Return [x, y] of the center of cell containing provided text 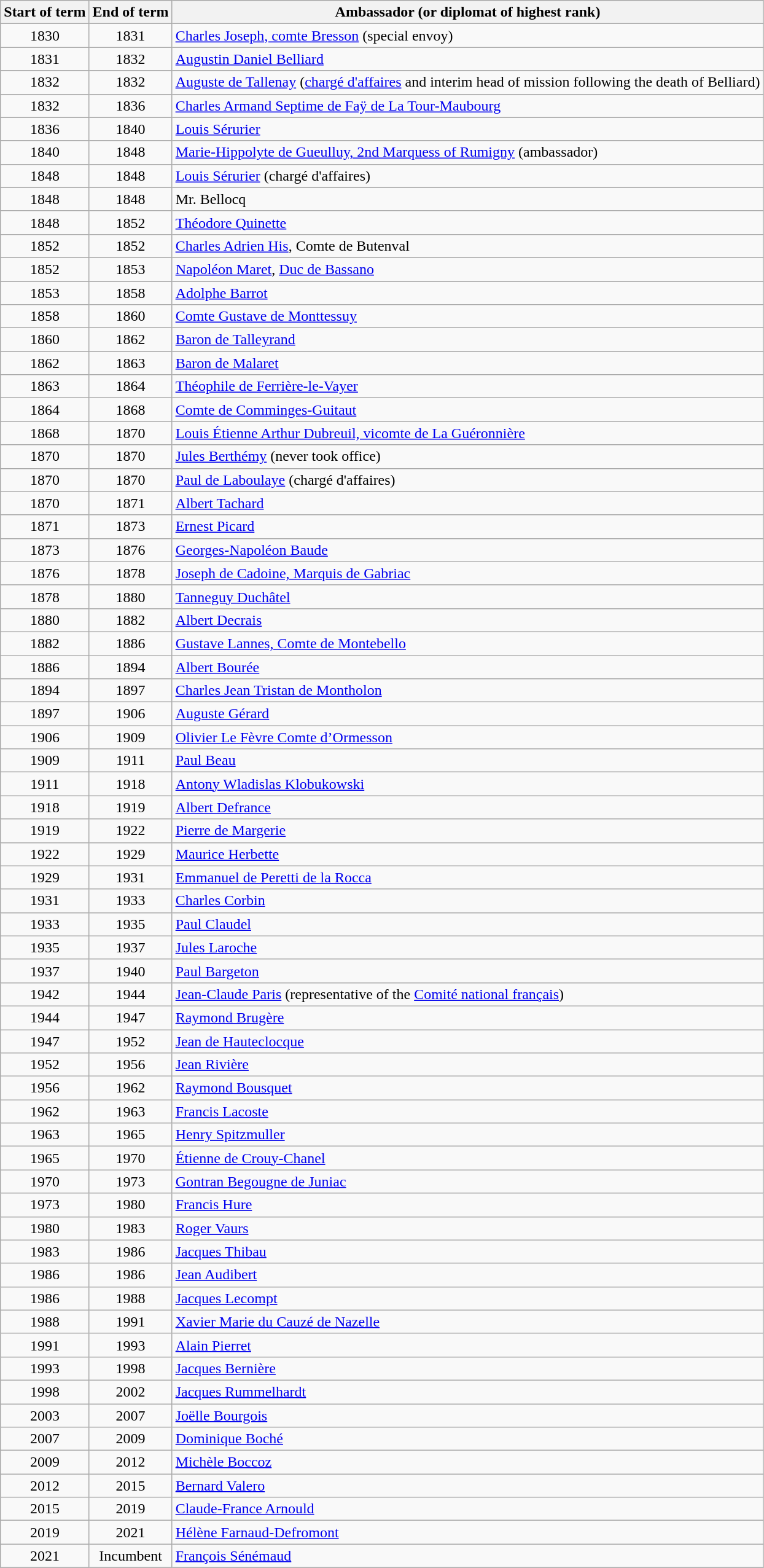
Pierre de Margerie [468, 831]
Charles Corbin [468, 901]
Augustin Daniel Belliard [468, 59]
Paul Bargeton [468, 971]
Charles Jean Tristan de Montholon [468, 691]
Adolphe Barrot [468, 293]
François Sénémaud [468, 1556]
Jacques Rummelhardt [468, 1392]
Joseph de Cadoine, Marquis de Gabriac [468, 573]
Olivier Le Fèvre Comte d’Ormesson [468, 737]
1830 [45, 36]
Paul Claudel [468, 924]
Louis Sérurier [468, 129]
Michèle Boccoz [468, 1462]
2003 [45, 1415]
Jules Laroche [468, 947]
Jacques Thibau [468, 1252]
Charles Armand Septime de Faÿ de La Tour-Maubourg [468, 106]
Jacques Lecompt [468, 1298]
Roger Vaurs [468, 1228]
Théophile de Ferrière-le-Vayer [468, 386]
Hélène Farnaud-Defromont [468, 1532]
Baron de Malaret [468, 363]
Bernard Valero [468, 1486]
Jean Audibert [468, 1275]
1940 [130, 971]
Tanneguy Duchâtel [468, 597]
Baron de Talleyrand [468, 340]
Napoléon Maret, Duc de Bassano [468, 269]
1942 [45, 994]
Jean-Claude Paris (representative of the Comité national français) [468, 994]
Dominique Boché [468, 1439]
Gontran Begougne de Juniac [468, 1182]
Ernest Picard [468, 527]
Albert Bourée [468, 667]
Louis Étienne Arthur Dubreuil, vicomte de La Guéronnière [468, 433]
Théodore Quinette [468, 222]
Francis Hure [468, 1205]
End of term [130, 12]
Marie-Hippolyte de Gueulluy, 2nd Marquess of Rumigny (ambassador) [468, 152]
Start of term [45, 12]
2002 [130, 1392]
Charles Adrien His, Comte de Butenval [468, 246]
Auguste Gérard [468, 714]
Antony Wladislas Klobukowski [468, 784]
Comte de Comminges-Guitaut [468, 410]
Francis Lacoste [468, 1111]
Alain Pierret [468, 1345]
Mr. Bellocq [468, 199]
Paul de Laboulaye (chargé d'affaires) [468, 480]
Xavier Marie du Cauzé de Nazelle [468, 1322]
Jacques Bernière [468, 1368]
Jules Berthémy (never took office) [468, 457]
Louis Sérurier (chargé d'affaires) [468, 176]
Joëlle Bourgois [468, 1415]
Maurice Herbette [468, 854]
Albert Tachard [468, 503]
Incumbent [130, 1556]
Raymond Brugère [468, 1017]
Jean Rivière [468, 1065]
Albert Defrance [468, 807]
Albert Decrais [468, 620]
Charles Joseph, comte Bresson (special envoy) [468, 36]
Jean de Hauteclocque [468, 1041]
Claude-France Arnould [468, 1509]
Raymond Bousquet [468, 1088]
Comte Gustave de Monttessuy [468, 316]
Georges-Napoléon Baude [468, 550]
Gustave Lannes, Comte de Montebello [468, 643]
Paul Beau [468, 761]
Emmanuel de Peretti de la Rocca [468, 877]
Henry Spitzmuller [468, 1135]
Ambassador (or diplomat of highest rank) [468, 12]
Étienne de Crouy-Chanel [468, 1158]
Auguste de Tallenay (chargé d'affaires and interim head of mission following the death of Belliard) [468, 82]
